Locate the cell with the specified text and output its [x, y] center coordinate. 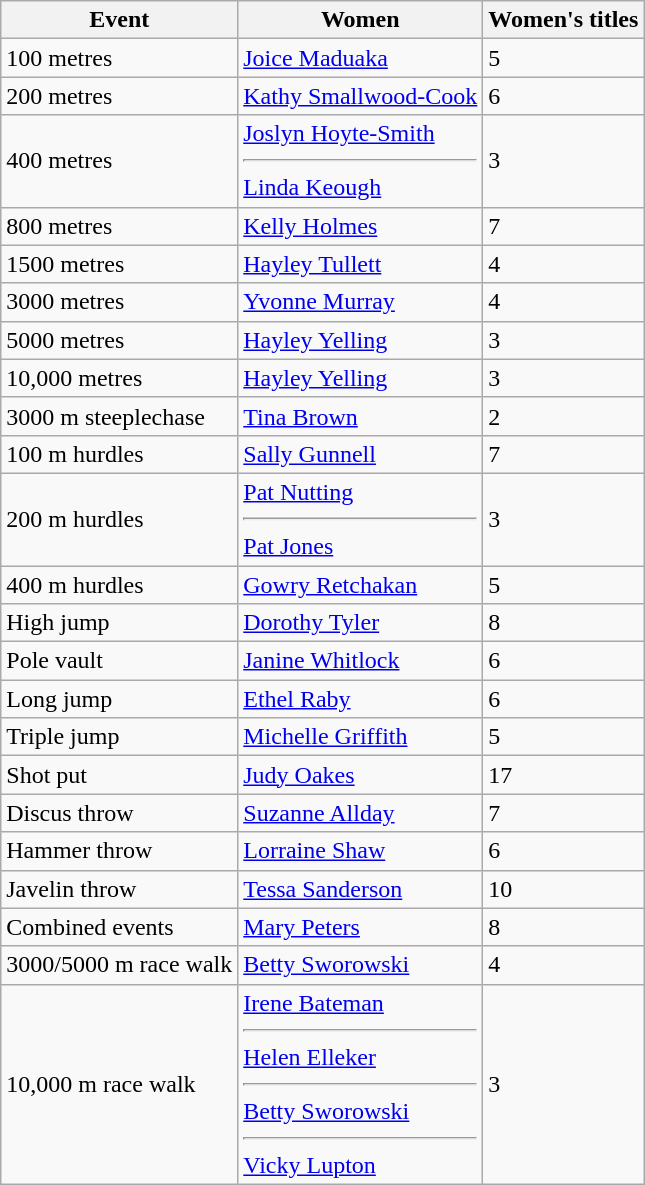
10,000 metres [120, 378]
Tina Brown [360, 416]
100 metres [120, 58]
Betty Sworowski [360, 965]
Hayley Tullett [360, 264]
3000 metres [120, 302]
100 m hurdles [120, 454]
Pole vault [120, 661]
200 metres [120, 96]
400 m hurdles [120, 585]
Suzanne Allday [360, 813]
Combined events [120, 927]
17 [564, 775]
Tessa Sanderson [360, 889]
Lorraine Shaw [360, 851]
Judy Oakes [360, 775]
Triple jump [120, 737]
10,000 m race walk [120, 1084]
Sally Gunnell [360, 454]
400 metres [120, 161]
2 [564, 416]
Ethel Raby [360, 699]
10 [564, 889]
Pat NuttingPat Jones [360, 519]
High jump [120, 623]
Event [120, 20]
Joslyn Hoyte-SmithLinda Keough [360, 161]
Joice Maduaka [360, 58]
Gowry Retchakan [360, 585]
Kathy Smallwood-Cook [360, 96]
Kelly Holmes [360, 226]
5000 metres [120, 340]
Women [360, 20]
800 metres [120, 226]
Yvonne Murray [360, 302]
Dorothy Tyler [360, 623]
Long jump [120, 699]
Women's titles [564, 20]
Irene BatemanHelen EllekerBetty SworowskiVicky Lupton [360, 1084]
3000/5000 m race walk [120, 965]
Mary Peters [360, 927]
200 m hurdles [120, 519]
Michelle Griffith [360, 737]
Janine Whitlock [360, 661]
1500 metres [120, 264]
Shot put [120, 775]
Discus throw [120, 813]
Hammer throw [120, 851]
3000 m steeplechase [120, 416]
Javelin throw [120, 889]
